Determine the [x, y] coordinate at the center of the cell enclosing the given text.  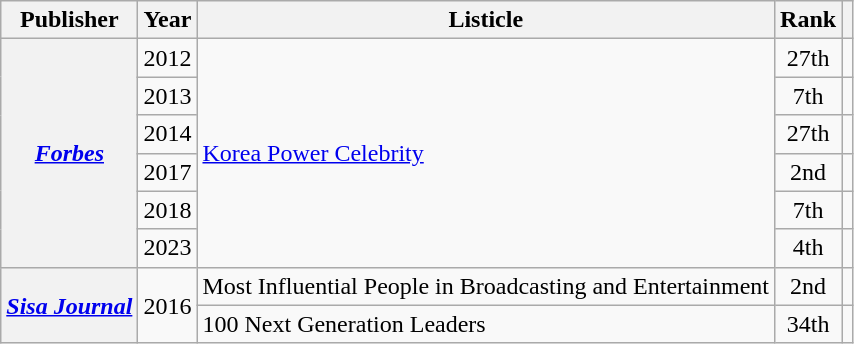
2017 [168, 172]
2018 [168, 210]
2014 [168, 134]
Sisa Journal [70, 305]
2023 [168, 248]
Rank [808, 20]
100 Next Generation Leaders [486, 324]
2012 [168, 58]
Year [168, 20]
34th [808, 324]
Forbes [70, 153]
2013 [168, 96]
Publisher [70, 20]
Listicle [486, 20]
Most Influential People in Broadcasting and Entertainment [486, 286]
4th [808, 248]
Korea Power Celebrity [486, 153]
2016 [168, 305]
